Search for the cell housing the specified text and yield its (X, Y) center coordinate. 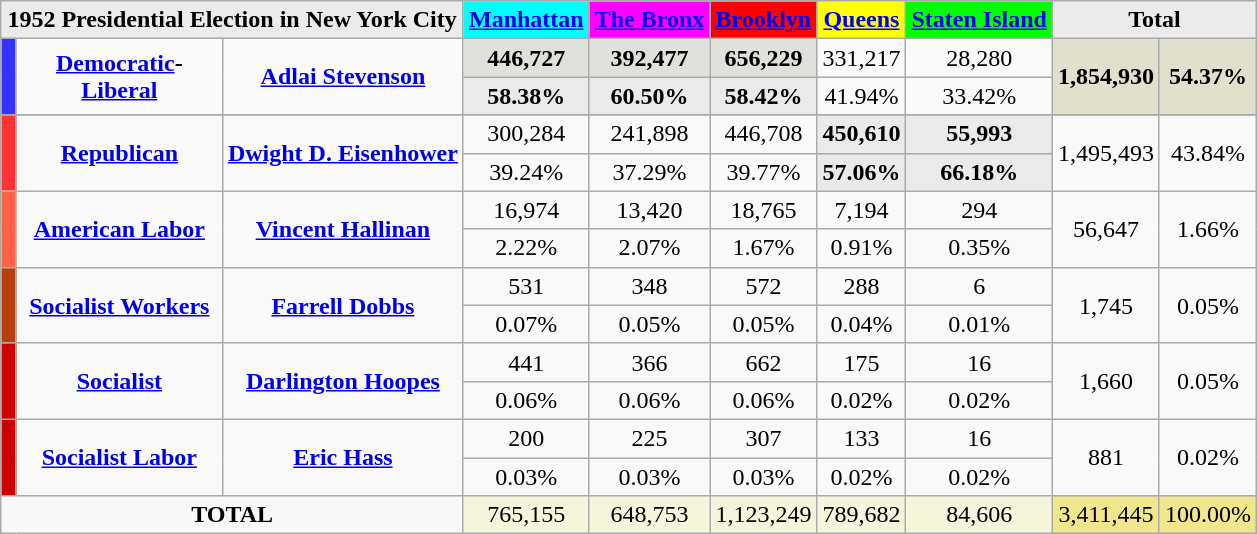
Dwight D. Eisenhower (342, 153)
0.91% (862, 248)
Staten Island (979, 20)
0.07% (526, 324)
41.94% (862, 96)
348 (650, 286)
39.24% (526, 172)
TOTAL (232, 515)
Adlai Stevenson (342, 77)
1,123,249 (764, 515)
307 (764, 438)
58.38% (526, 96)
37.29% (650, 172)
446,708 (764, 134)
1,660 (1106, 381)
100.00% (1208, 515)
Queens (862, 20)
Socialist Labor (119, 457)
2.22% (526, 248)
0.01% (979, 324)
Vincent Hallinan (342, 229)
58.42% (764, 96)
13,420 (650, 210)
0.04% (862, 324)
0.35% (979, 248)
54.37% (1208, 77)
331,217 (862, 58)
1952 Presidential Election in New York City (232, 20)
441 (526, 362)
200 (526, 438)
294 (979, 210)
Democratic-Liberal (119, 77)
Total (1154, 20)
175 (862, 362)
16,974 (526, 210)
1.66% (1208, 229)
The Bronx (650, 20)
1,854,930 (1106, 77)
56,647 (1106, 229)
Republican (119, 153)
43.84% (1208, 153)
446,727 (526, 58)
Farrell Dobbs (342, 305)
Manhattan (526, 20)
66.18% (979, 172)
Socialist (119, 381)
133 (862, 438)
18,765 (764, 210)
1,745 (1106, 305)
84,606 (979, 515)
225 (650, 438)
648,753 (650, 515)
765,155 (526, 515)
1,495,493 (1106, 153)
789,682 (862, 515)
28,280 (979, 58)
241,898 (650, 134)
392,477 (650, 58)
366 (650, 362)
1.67% (764, 248)
7,194 (862, 210)
Socialist Workers (119, 305)
300,284 (526, 134)
57.06% (862, 172)
881 (1106, 457)
60.50% (650, 96)
450,610 (862, 134)
55,993 (979, 134)
33.42% (979, 96)
288 (862, 286)
662 (764, 362)
6 (979, 286)
Brooklyn (764, 20)
656,229 (764, 58)
572 (764, 286)
39.77% (764, 172)
American Labor (119, 229)
2.07% (650, 248)
Eric Hass (342, 457)
531 (526, 286)
Darlington Hoopes (342, 381)
3,411,445 (1106, 515)
